Find where the given text appears and provide that cell's center as [X, Y] coordinate. 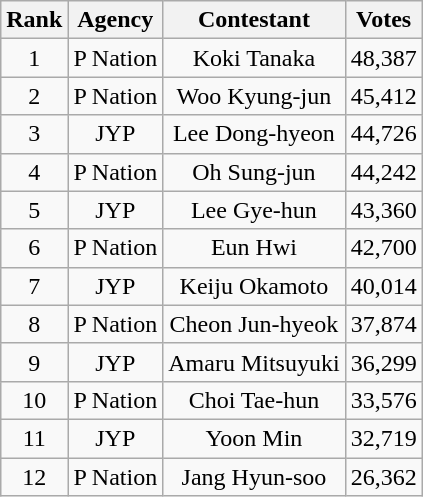
10 [34, 400]
Rank [34, 20]
Cheon Jun-hyeok [254, 324]
Amaru Mitsuyuki [254, 362]
26,362 [384, 477]
Woo Kyung-jun [254, 96]
5 [34, 210]
2 [34, 96]
37,874 [384, 324]
45,412 [384, 96]
33,576 [384, 400]
Yoon Min [254, 438]
Agency [116, 20]
Jang Hyun-soo [254, 477]
11 [34, 438]
Keiju Okamoto [254, 286]
Eun Hwi [254, 248]
32,719 [384, 438]
36,299 [384, 362]
9 [34, 362]
Lee Gye-hun [254, 210]
12 [34, 477]
4 [34, 172]
48,387 [384, 58]
Oh Sung-jun [254, 172]
8 [34, 324]
42,700 [384, 248]
Votes [384, 20]
7 [34, 286]
Lee Dong-hyeon [254, 134]
6 [34, 248]
1 [34, 58]
Contestant [254, 20]
Koki Tanaka [254, 58]
44,726 [384, 134]
43,360 [384, 210]
40,014 [384, 286]
44,242 [384, 172]
Choi Tae-hun [254, 400]
3 [34, 134]
